Determine the (X, Y) coordinate at the center of the cell enclosing the given text.  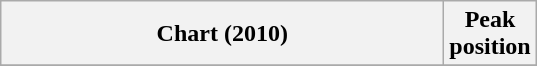
Chart (2010) (222, 34)
Peakposition (490, 34)
